Scan for the cell matching the given text and deliver its (x, y) coordinate at center. 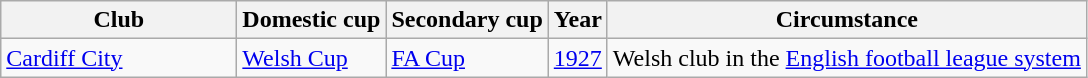
Secondary cup (467, 20)
Club (119, 20)
Year (578, 20)
Domestic cup (312, 20)
FA Cup (467, 58)
1927 (578, 58)
Welsh Cup (312, 58)
Cardiff City (119, 58)
Circumstance (846, 20)
Welsh club in the English football league system (846, 58)
